For the text-containing cell, return its midpoint in (x, y) coordinate format. 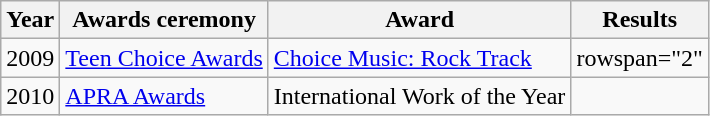
Year (30, 20)
Award (420, 20)
2009 (30, 58)
Results (640, 20)
APRA Awards (164, 96)
2010 (30, 96)
Teen Choice Awards (164, 58)
Awards ceremony (164, 20)
International Work of the Year (420, 96)
Choice Music: Rock Track (420, 58)
rowspan="2" (640, 58)
